Scan for the cell matching the given text and deliver its [X, Y] coordinate at center. 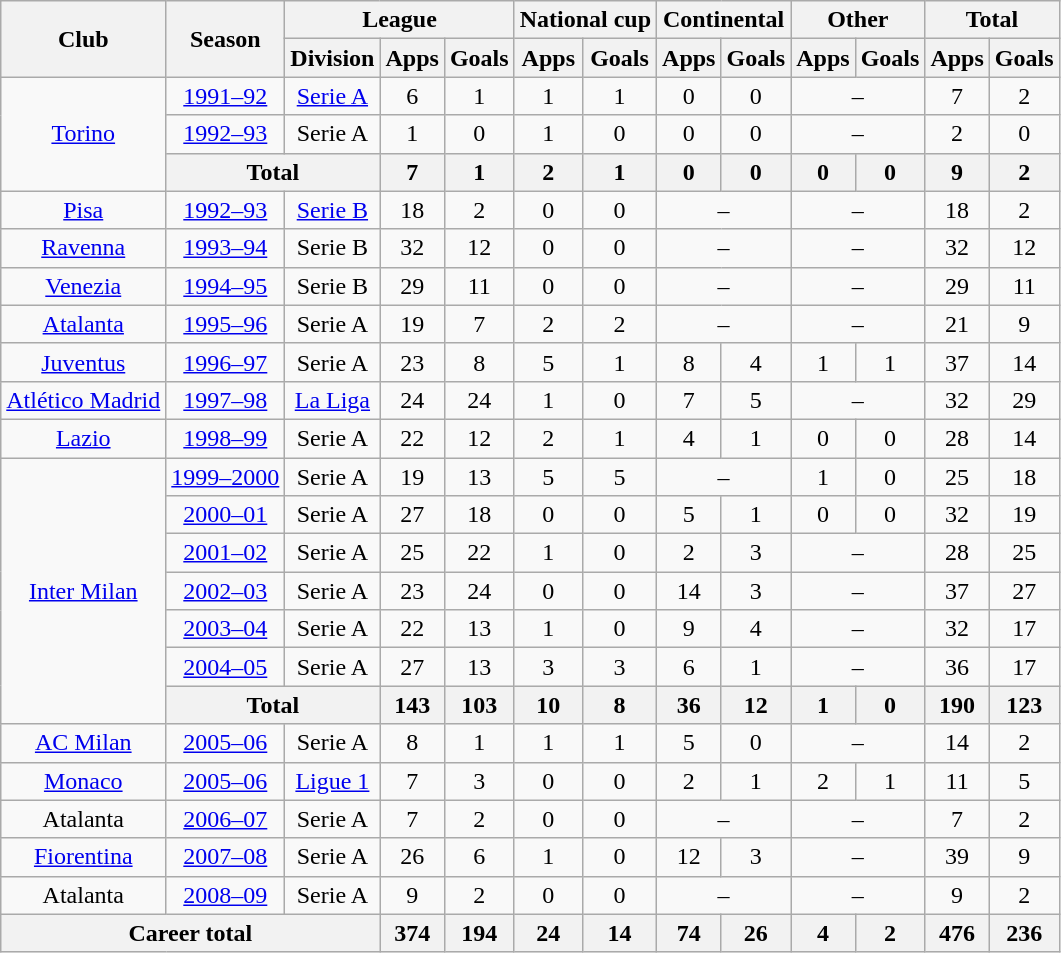
Venezia [84, 286]
Juventus [84, 362]
Season [226, 39]
476 [957, 933]
League [400, 20]
Ravenna [84, 248]
Fiorentina [84, 857]
2006–07 [226, 819]
Other [858, 20]
190 [957, 705]
1998–99 [226, 438]
1995–96 [226, 324]
Inter Milan [84, 591]
National cup [585, 20]
Monaco [84, 781]
Continental [724, 20]
Lazio [84, 438]
39 [957, 857]
123 [1024, 705]
1993–94 [226, 248]
1996–97 [226, 362]
Pisa [84, 210]
La Liga [332, 400]
AC Milan [84, 743]
2000–01 [226, 515]
1994–95 [226, 286]
2007–08 [226, 857]
143 [412, 705]
21 [957, 324]
Torino [84, 134]
Career total [190, 933]
103 [479, 705]
1997–98 [226, 400]
2001–02 [226, 553]
10 [548, 705]
2002–03 [226, 591]
374 [412, 933]
Atlético Madrid [84, 400]
1999–2000 [226, 477]
2004–05 [226, 667]
2003–04 [226, 629]
194 [479, 933]
Ligue 1 [332, 781]
74 [689, 933]
Club [84, 39]
236 [1024, 933]
2008–09 [226, 895]
1991–92 [226, 96]
Division [332, 58]
